Search for the cell housing the specified text and yield its [x, y] center coordinate. 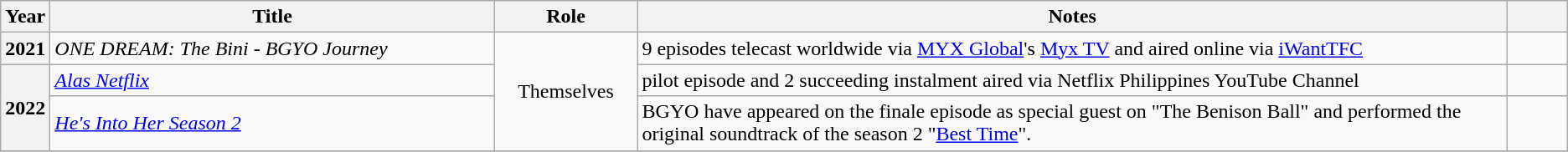
He's Into Her Season 2 [272, 124]
2021 [25, 48]
Year [25, 17]
Themselves [566, 92]
Alas Netflix [272, 80]
Notes [1072, 17]
pilot episode and 2 succeeding instalment aired via Netflix Philippines YouTube Channel [1072, 80]
2022 [25, 107]
9 episodes telecast worldwide via MYX Global's Myx TV and aired online via iWantTFC [1072, 48]
BGYO have appeared on the finale episode as special guest on "The Benison Ball" and performed the original soundtrack of the season 2 "Best Time". [1072, 124]
Role [566, 17]
Title [272, 17]
ONE DREAM: The Bini - BGYO Journey [272, 48]
